From the cell containing the given text, extract its center point as [X, Y] coordinate. 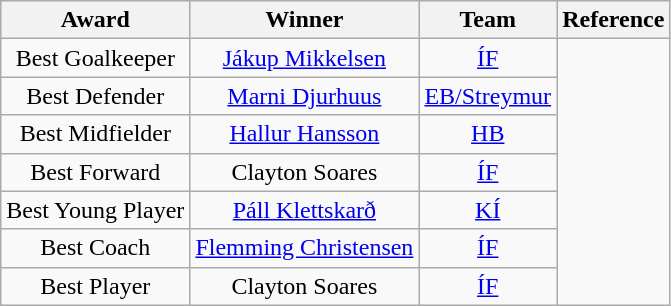
Best Young Player [96, 210]
KÍ [488, 210]
Award [96, 20]
Best Player [96, 286]
Páll Klettskarð [304, 210]
Reference [614, 20]
Team [488, 20]
EB/Streymur [488, 96]
Marni Djurhuus [304, 96]
Best Midfielder [96, 134]
Jákup Mikkelsen [304, 58]
Hallur Hansson [304, 134]
Winner [304, 20]
Flemming Christensen [304, 248]
HB [488, 134]
Best Coach [96, 248]
Best Defender [96, 96]
Best Goalkeeper [96, 58]
Best Forward [96, 172]
